Provide the [x, y] coordinate of the cell's center where the given text is located.  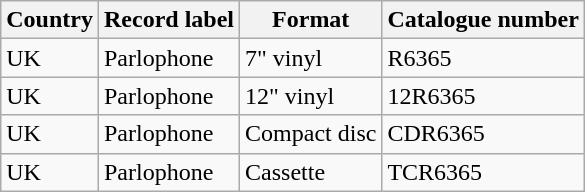
Compact disc [311, 134]
CDR6365 [483, 134]
Format [311, 20]
12" vinyl [311, 96]
Country [50, 20]
Record label [168, 20]
Catalogue number [483, 20]
7" vinyl [311, 58]
12R6365 [483, 96]
Cassette [311, 172]
TCR6365 [483, 172]
R6365 [483, 58]
